Scan for the cell matching the given text and deliver its (x, y) coordinate at center. 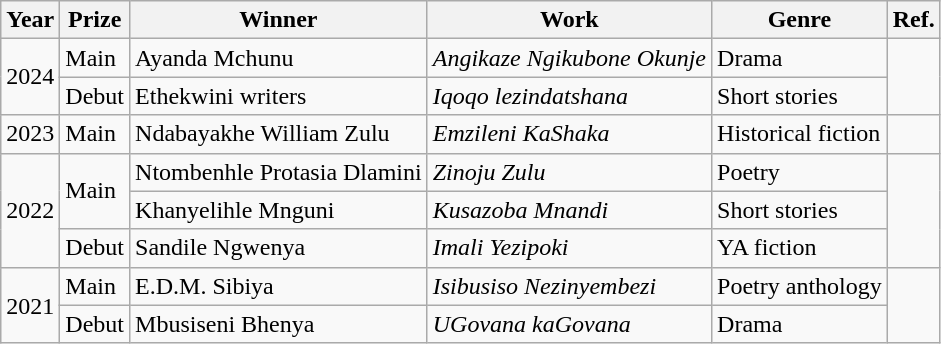
Mbusiseni Bhenya (279, 324)
Zinoju Zulu (569, 172)
Ethekwini writers (279, 96)
Genre (800, 20)
Year (30, 20)
Iqoqo lezindatshana (569, 96)
Isibusiso Nezinyembezi (569, 286)
Ayanda Mchunu (279, 58)
Emzileni KaShaka (569, 134)
Ndabayakhe William Zulu (279, 134)
2024 (30, 77)
Sandile Ngwenya (279, 248)
2022 (30, 210)
Kusazoba Mnandi (569, 210)
2023 (30, 134)
E.D.M. Sibiya (279, 286)
Ntombenhle Protasia Dlamini (279, 172)
Historical fiction (800, 134)
Work (569, 20)
Poetry anthology (800, 286)
Poetry (800, 172)
Khanyelihle Mnguni (279, 210)
Prize (95, 20)
Imali Yezipoki (569, 248)
Winner (279, 20)
Ref. (914, 20)
UGovana kaGovana (569, 324)
YA fiction (800, 248)
Angikaze Ngikubone Okunje (569, 58)
2021 (30, 305)
